Identify which cell holds the provided text, then report its (X, Y) central coordinate. 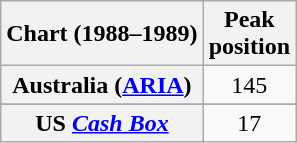
Australia (ARIA) (102, 85)
Peakposition (249, 34)
145 (249, 85)
Chart (1988–1989) (102, 34)
17 (249, 123)
US Cash Box (102, 123)
